Output the [x, y] coordinate of the center of the cell containing the given text.  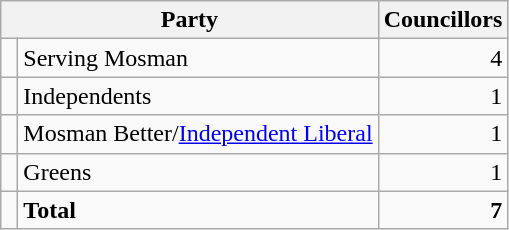
Party [190, 20]
Serving Mosman [198, 58]
7 [443, 210]
4 [443, 58]
Mosman Better/Independent Liberal [198, 134]
Total [198, 210]
Councillors [443, 20]
Independents [198, 96]
Greens [198, 172]
